Detect which cell encompasses the target text, then output its [X, Y] center coordinate. 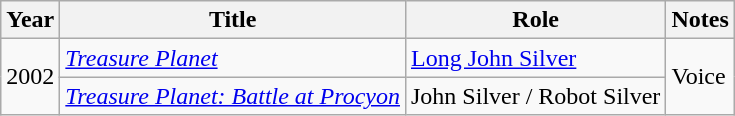
Voice [700, 77]
Notes [700, 20]
Year [30, 20]
John Silver / Robot Silver [535, 96]
2002 [30, 77]
Treasure Planet: Battle at Procyon [233, 96]
Treasure Planet [233, 58]
Long John Silver [535, 58]
Title [233, 20]
Role [535, 20]
